Provide the [X, Y] coordinate of the cell's center where the given text is located.  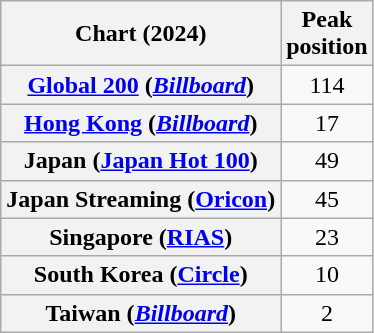
49 [327, 161]
10 [327, 275]
114 [327, 85]
South Korea (Circle) [141, 275]
Global 200 (Billboard) [141, 85]
17 [327, 123]
2 [327, 313]
Hong Kong (Billboard) [141, 123]
Taiwan (Billboard) [141, 313]
23 [327, 237]
Peakposition [327, 34]
Singapore (RIAS) [141, 237]
Japan Streaming (Oricon) [141, 199]
45 [327, 199]
Chart (2024) [141, 34]
Japan (Japan Hot 100) [141, 161]
